Determine the [X, Y] coordinate at the center of the cell enclosing the given text.  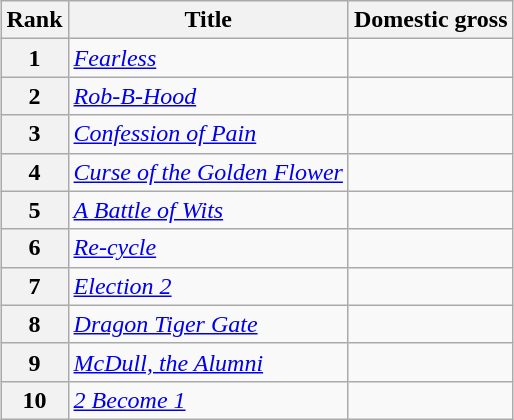
5 [34, 210]
Curse of the Golden Flower [208, 172]
3 [34, 134]
Title [208, 20]
7 [34, 286]
4 [34, 172]
2 [34, 96]
Dragon Tiger Gate [208, 324]
Domestic gross [430, 20]
Rob-B-Hood [208, 96]
6 [34, 248]
McDull, the Alumni [208, 362]
Rank [34, 20]
10 [34, 400]
9 [34, 362]
2 Become 1 [208, 400]
Election 2 [208, 286]
8 [34, 324]
Confession of Pain [208, 134]
A Battle of Wits [208, 210]
1 [34, 58]
Fearless [208, 58]
Re-cycle [208, 248]
